Return the (X, Y) coordinate for the center point of the cell that contains the specified text.  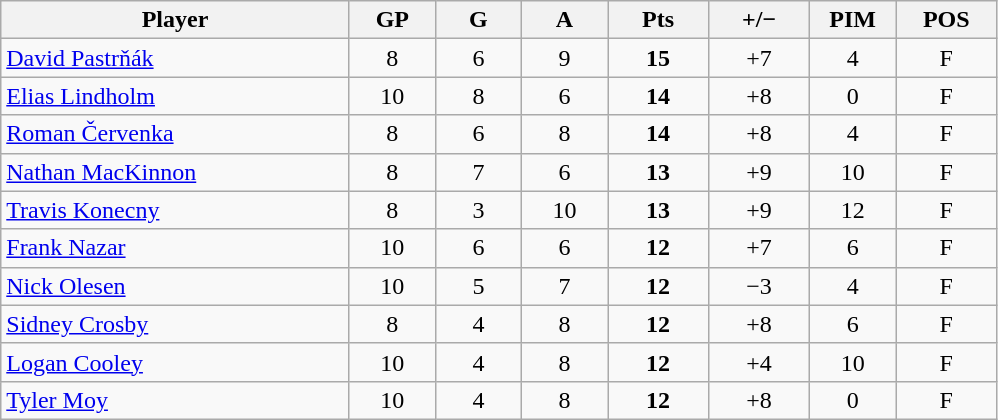
Pts (658, 20)
3 (478, 210)
Nick Olesen (176, 286)
−3 (760, 286)
+/− (760, 20)
Travis Konecny (176, 210)
15 (658, 58)
5 (478, 286)
+4 (760, 362)
Frank Nazar (176, 248)
PIM (853, 20)
Elias Lindholm (176, 96)
Sidney Crosby (176, 324)
POS (946, 20)
G (478, 20)
A (564, 20)
David Pastrňák (176, 58)
GP (392, 20)
Roman Červenka (176, 134)
Player (176, 20)
9 (564, 58)
Logan Cooley (176, 362)
Tyler Moy (176, 400)
Nathan MacKinnon (176, 172)
